For the text-containing cell, return its midpoint in [x, y] coordinate format. 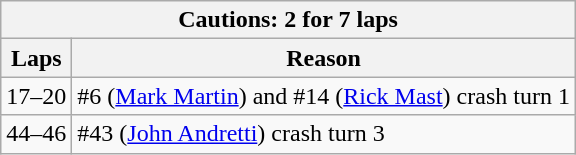
Laps [36, 58]
Reason [324, 58]
Cautions: 2 for 7 laps [288, 20]
#43 (John Andretti) crash turn 3 [324, 134]
17–20 [36, 96]
44–46 [36, 134]
#6 (Mark Martin) and #14 (Rick Mast) crash turn 1 [324, 96]
